Provide the (X, Y) coordinate of the cell's center where the given text is located.  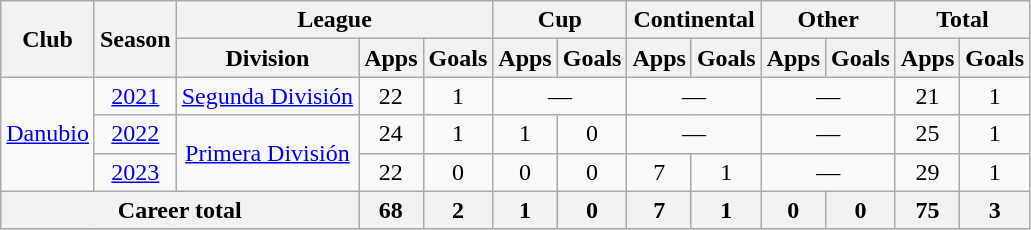
75 (927, 210)
League (334, 20)
Total (962, 20)
2023 (135, 172)
Division (267, 58)
2 (458, 210)
Club (48, 39)
Other (828, 20)
Season (135, 39)
2022 (135, 134)
Danubio (48, 134)
2021 (135, 96)
21 (927, 96)
68 (391, 210)
Primera División (267, 153)
3 (995, 210)
24 (391, 134)
Segunda División (267, 96)
Career total (180, 210)
25 (927, 134)
Cup (560, 20)
29 (927, 172)
Continental (694, 20)
